Pinpoint the cell where the given text exists, returning its [x, y] midpoint coordinate. 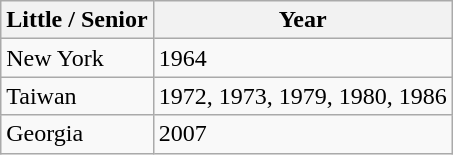
1972, 1973, 1979, 1980, 1986 [302, 96]
2007 [302, 134]
1964 [302, 58]
New York [77, 58]
Georgia [77, 134]
Year [302, 20]
Taiwan [77, 96]
Little / Senior [77, 20]
